Output the [X, Y] coordinate of the center of the cell containing the given text.  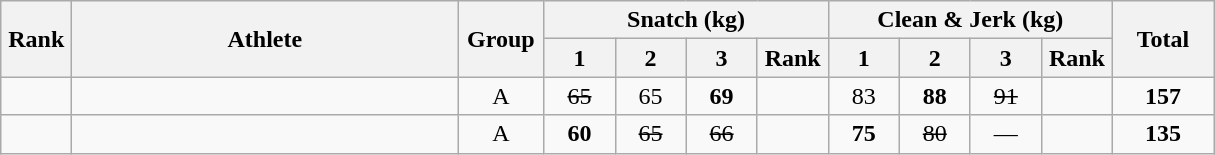
66 [722, 134]
88 [934, 96]
— [1006, 134]
83 [864, 96]
60 [580, 134]
75 [864, 134]
135 [1162, 134]
157 [1162, 96]
Snatch (kg) [686, 20]
Athlete [265, 39]
69 [722, 96]
Group [501, 39]
Total [1162, 39]
91 [1006, 96]
80 [934, 134]
Clean & Jerk (kg) [970, 20]
